Return the (X, Y) coordinate for the center point of the cell that contains the specified text.  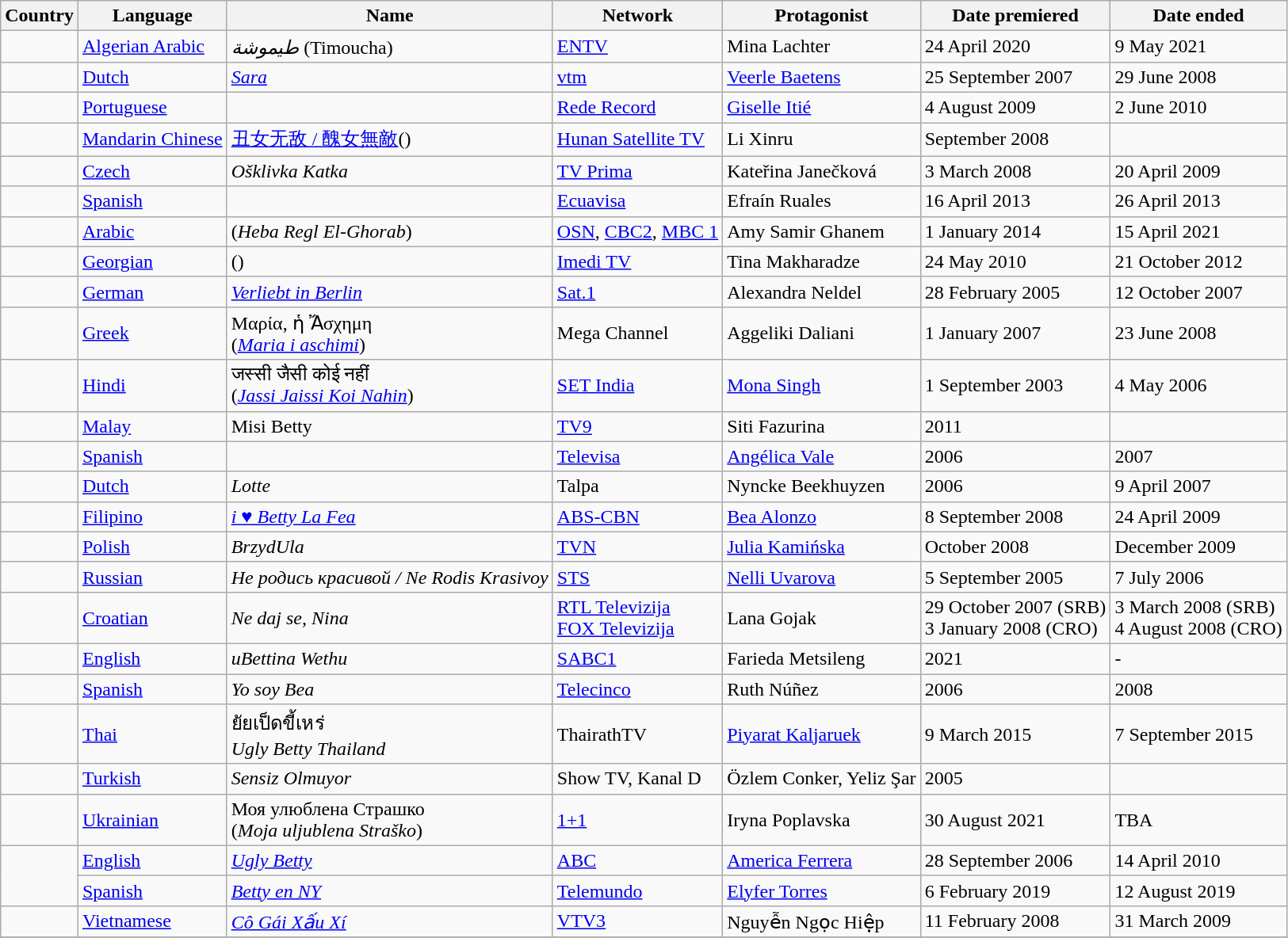
5 September 2005 (1015, 577)
VTV3 (637, 921)
Kateřina Janečková (821, 171)
9 May 2021 (1198, 47)
Elyfer Torres (821, 890)
25 September 2007 (1015, 77)
24 April 2009 (1198, 517)
Algerian Arabic (152, 47)
9 March 2015 (1015, 734)
Czech (152, 171)
Giselle Itié (821, 107)
OSN, CBC2, MBC 1 (637, 231)
BrzydUla (390, 547)
Vietnamese (152, 921)
Veerle Baetens (821, 77)
3 March 2008 (1015, 171)
Greek (152, 333)
Show TV, Kanal D (637, 779)
12 October 2007 (1198, 292)
Моя улюблена Страшко(Moja uljublena Straško) (390, 819)
Özlem Conker, Yeliz Şar (821, 779)
America Ferrera (821, 860)
SET India (637, 385)
9 April 2007 (1198, 486)
Arabic (152, 231)
29 June 2008 (1198, 77)
Talpa (637, 486)
Date premiered (1015, 16)
Amy Samir Ghanem (821, 231)
Farieda Metsileng (821, 658)
TV Prima (637, 171)
vtm (637, 77)
STS (637, 577)
Hunan Satellite TV (637, 139)
11 February 2008 (1015, 921)
15 April 2021 (1198, 231)
TBA (1198, 819)
2007 (1198, 456)
30 August 2021 (1015, 819)
Filipino (152, 517)
2021 (1015, 658)
Bea Alonzo (821, 517)
October 2008 (1015, 547)
Nelli Uvarova (821, 577)
Telemundo (637, 890)
21 October 2012 (1198, 261)
12 August 2019 (1198, 890)
4 August 2009 (1015, 107)
28 February 2005 (1015, 292)
3 March 2008 (SRB)4 August 2008 (CRO) (1198, 618)
20 April 2009 (1198, 171)
Не родись красивой / Ne Rodis Krasivoy (390, 577)
1+1 (637, 819)
ThairathTV (637, 734)
Betty en NY (390, 890)
Misi Betty (390, 426)
7 September 2015 (1198, 734)
Mona Singh (821, 385)
Ecuavisa (637, 201)
28 September 2006 (1015, 860)
uBettina Wethu (390, 658)
German (152, 292)
TVN (637, 547)
Ne daj se, Nina (390, 618)
Mina Lachter (821, 47)
Tina Makharadze (821, 261)
Ukrainian (152, 819)
26 April 2013 (1198, 201)
Iryna Poplavska (821, 819)
Verliebt in Berlin (390, 292)
Piyarat Kaljaruek (821, 734)
Hindi (152, 385)
ENTV (637, 47)
ABS-CBN (637, 517)
8 September 2008 (1015, 517)
SABC1 (637, 658)
Mandarin Chinese (152, 139)
(Heba Regl El-Ghorab) (390, 231)
December 2009 (1198, 547)
23 June 2008 (1198, 333)
Cô Gái Xấu Xí (390, 921)
Imedi TV (637, 261)
Date ended (1198, 16)
24 April 2020 (1015, 47)
Croatian (152, 618)
() (390, 261)
Russian (152, 577)
Yo soy Bea (390, 688)
1 September 2003 (1015, 385)
29 October 2007 (SRB)3 January 2008 (CRO) (1015, 618)
i ♥ Betty La Fea (390, 517)
Malay (152, 426)
Angélica Vale (821, 456)
Aggeliki Daliani (821, 333)
Nguyễn Ngọc Hiệp (821, 921)
Li Xinru (821, 139)
Ošklivka Katka (390, 171)
Julia Kamińska (821, 547)
14 April 2010 (1198, 860)
Network (637, 16)
- (1198, 658)
16 April 2013 (1015, 201)
7 July 2006 (1198, 577)
2011 (1015, 426)
Ugly Betty (390, 860)
1 January 2014 (1015, 231)
Language (152, 16)
1 January 2007 (1015, 333)
Name (390, 16)
2005 (1015, 779)
ABC (637, 860)
Siti Fazurina (821, 426)
September 2008 (1015, 139)
2008 (1198, 688)
ยัยเป็ดขี้เหร่Ugly Betty Thailand (390, 734)
Sara (390, 77)
Telecinco (637, 688)
Efraín Ruales (821, 201)
丑女无敌 / 醜女無敵() (390, 139)
Nyncke Beekhuyzen (821, 486)
6 February 2019 (1015, 890)
Lotte (390, 486)
31 March 2009 (1198, 921)
Lana Gojak (821, 618)
Georgian (152, 261)
Alexandra Neldel (821, 292)
Rede Record (637, 107)
Thai (152, 734)
Protagonist (821, 16)
RTL TelevizijaFOX Televizija (637, 618)
Sensiz Olmuyor (390, 779)
Μαρία, ἡ Ἄσχημη(Maria i aschimi) (390, 333)
Country (40, 16)
4 May 2006 (1198, 385)
24 May 2010 (1015, 261)
Polish (152, 547)
2 June 2010 (1198, 107)
Turkish (152, 779)
Mega Channel (637, 333)
Sat.1 (637, 292)
जस्सी जैसी कोई नहीं(Jassi Jaissi Koi Nahin) (390, 385)
TV9 (637, 426)
Televisa (637, 456)
Portuguese (152, 107)
طيموشة (Timoucha) (390, 47)
Ruth Núñez (821, 688)
